Capture the cell that displays the provided text and extract its [x, y] central coordinate. 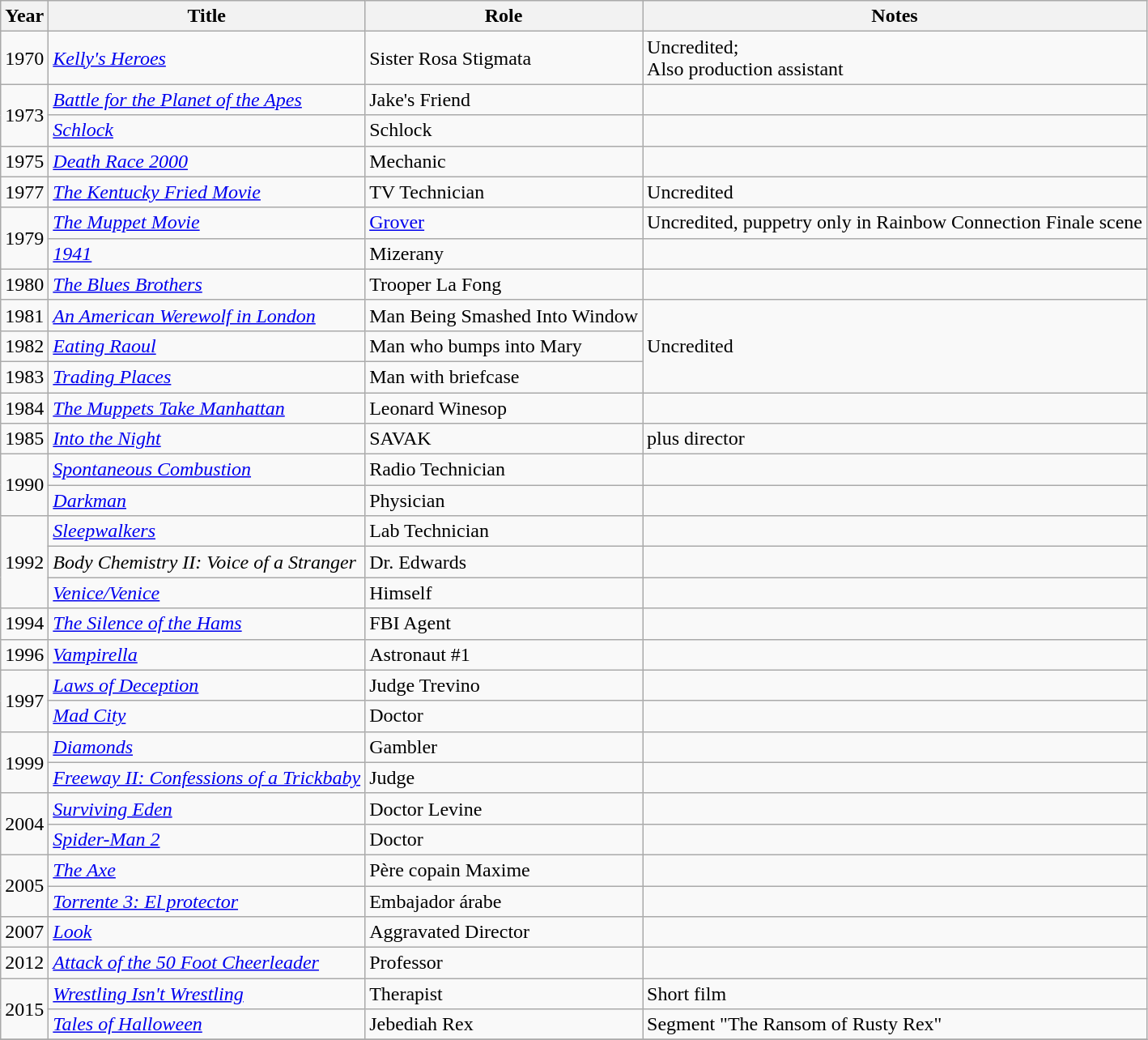
Man with briefcase [504, 377]
1990 [24, 485]
Wrestling Isn't Wrestling [207, 994]
Battle for the Planet of the Apes [207, 100]
Judge Trevino [504, 685]
2007 [24, 932]
Therapist [504, 994]
Notes [895, 16]
The Muppets Take Manhattan [207, 407]
Doctor Levine [504, 808]
Jake's Friend [504, 100]
Himself [504, 593]
Laws of Deception [207, 685]
1973 [24, 115]
1981 [24, 315]
Aggravated Director [504, 932]
Death Race 2000 [207, 161]
Embajador árabe [504, 901]
2005 [24, 885]
Kelly's Heroes [207, 58]
1977 [24, 192]
Leonard Winesop [504, 407]
2015 [24, 1009]
Role [504, 16]
1975 [24, 161]
Venice/Venice [207, 593]
Père copain Maxime [504, 870]
Dr. Edwards [504, 562]
Title [207, 16]
Look [207, 932]
Surviving Eden [207, 808]
Mizerany [504, 254]
1992 [24, 562]
Grover [504, 223]
1999 [24, 762]
FBI Agent [504, 624]
Man Being Smashed Into Window [504, 315]
Man who bumps into Mary [504, 346]
Physician [504, 501]
Year [24, 16]
Professor [504, 963]
Spider-Man 2 [207, 839]
Trading Places [207, 377]
2004 [24, 824]
1984 [24, 407]
Into the Night [207, 439]
Attack of the 50 Foot Cheerleader [207, 963]
Gambler [504, 747]
1996 [24, 654]
Trooper La Fong [504, 284]
2012 [24, 963]
Eating Raoul [207, 346]
Mad City [207, 716]
1980 [24, 284]
Uncredited, puppetry only in Rainbow Connection Finale scene [895, 223]
Short film [895, 994]
Uncredited;Also production assistant [895, 58]
1994 [24, 624]
1970 [24, 58]
Diamonds [207, 747]
Freeway II: Confessions of a Trickbaby [207, 778]
An American Werewolf in London [207, 315]
Judge [504, 778]
1979 [24, 238]
1982 [24, 346]
The Muppet Movie [207, 223]
Body Chemistry II: Voice of a Stranger [207, 562]
plus director [895, 439]
Tales of Halloween [207, 1025]
Torrente 3: El protector [207, 901]
Vampirella [207, 654]
1983 [24, 377]
Sister Rosa Stigmata [504, 58]
SAVAK [504, 439]
Radio Technician [504, 470]
The Blues Brothers [207, 284]
Darkman [207, 501]
1941 [207, 254]
Spontaneous Combustion [207, 470]
Segment "The Ransom of Rusty Rex" [895, 1025]
Mechanic [504, 161]
Sleepwalkers [207, 531]
The Axe [207, 870]
The Kentucky Fried Movie [207, 192]
Astronaut #1 [504, 654]
1985 [24, 439]
1997 [24, 701]
Jebediah Rex [504, 1025]
TV Technician [504, 192]
Lab Technician [504, 531]
The Silence of the Hams [207, 624]
